Output the [X, Y] coordinate of the center of the cell containing the given text.  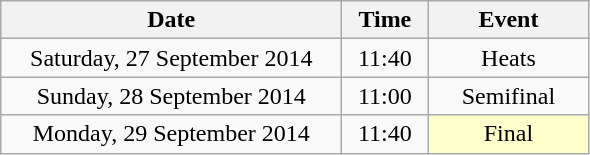
Heats [508, 58]
11:00 [385, 96]
Event [508, 20]
Sunday, 28 September 2014 [172, 96]
Date [172, 20]
Saturday, 27 September 2014 [172, 58]
Final [508, 134]
Monday, 29 September 2014 [172, 134]
Semifinal [508, 96]
Time [385, 20]
